Search for the cell housing the specified text and yield its (X, Y) center coordinate. 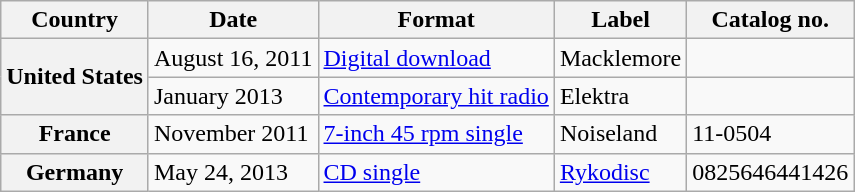
Digital download (436, 58)
CD single (436, 172)
Noiseland (620, 134)
August 16, 2011 (233, 58)
Germany (75, 172)
United States (75, 77)
November 2011 (233, 134)
Country (75, 20)
Format (436, 20)
France (75, 134)
Date (233, 20)
Contemporary hit radio (436, 96)
May 24, 2013 (233, 172)
Rykodisc (620, 172)
Catalog no. (770, 20)
7-inch 45 rpm single (436, 134)
Label (620, 20)
Elektra (620, 96)
0825646441426 (770, 172)
January 2013 (233, 96)
Macklemore (620, 58)
11-0504 (770, 134)
